Detect which cell encompasses the target text, then output its (x, y) center coordinate. 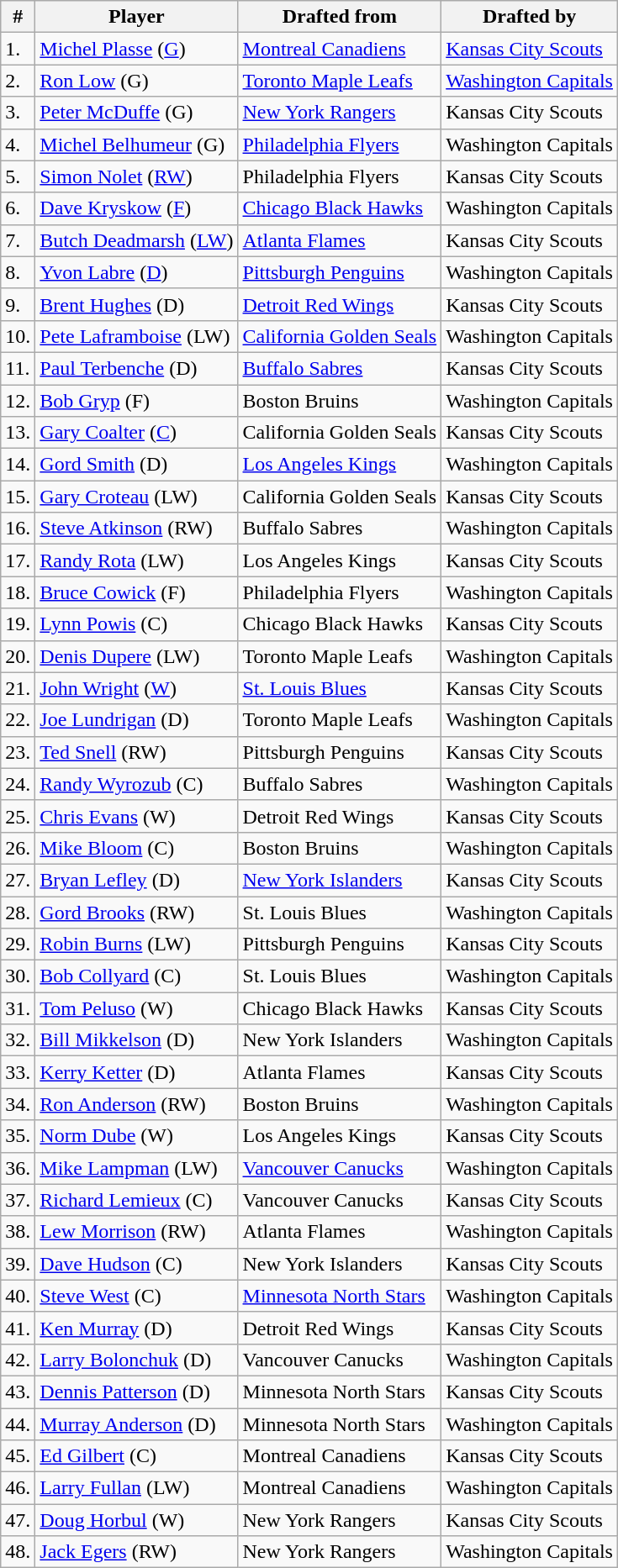
36. (18, 1168)
Larry Bolonchuk (D) (136, 1360)
44. (18, 1424)
35. (18, 1136)
Gary Croteau (LW) (136, 497)
18. (18, 592)
Murray Anderson (D) (136, 1424)
31. (18, 1008)
22. (18, 720)
30. (18, 976)
Dennis Patterson (D) (136, 1392)
Gord Smith (D) (136, 465)
Simon Nolet (RW) (136, 176)
24. (18, 784)
15. (18, 497)
2. (18, 81)
46. (18, 1488)
Ken Murray (D) (136, 1328)
Norm Dube (W) (136, 1136)
43. (18, 1392)
Gary Coalter (C) (136, 433)
Bryan Lefley (D) (136, 880)
29. (18, 944)
16. (18, 529)
Ron Anderson (RW) (136, 1104)
Kerry Ketter (D) (136, 1072)
Lynn Powis (C) (136, 624)
21. (18, 688)
8. (18, 272)
6. (18, 208)
4. (18, 145)
Bob Gryp (F) (136, 401)
20. (18, 656)
Bob Collyard (C) (136, 976)
Doug Horbul (W) (136, 1520)
Tom Peluso (W) (136, 1008)
11. (18, 368)
26. (18, 848)
10. (18, 336)
28. (18, 912)
48. (18, 1552)
Dave Kryskow (F) (136, 208)
Robin Burns (LW) (136, 944)
Bruce Cowick (F) (136, 592)
19. (18, 624)
Paul Terbenche (D) (136, 368)
25. (18, 816)
Mike Lampman (LW) (136, 1168)
Dave Hudson (C) (136, 1264)
Joe Lundrigan (D) (136, 720)
Pete Laframboise (LW) (136, 336)
Gord Brooks (RW) (136, 912)
37. (18, 1200)
47. (18, 1520)
12. (18, 401)
3. (18, 113)
1. (18, 49)
Player (136, 17)
Brent Hughes (D) (136, 304)
Steve Atkinson (RW) (136, 529)
27. (18, 880)
Steve West (C) (136, 1296)
John Wright (W) (136, 688)
Drafted by (530, 17)
Denis Dupere (LW) (136, 656)
34. (18, 1104)
Ed Gilbert (C) (136, 1456)
39. (18, 1264)
33. (18, 1072)
Chris Evans (W) (136, 816)
Drafted from (340, 17)
42. (18, 1360)
38. (18, 1232)
# (18, 17)
32. (18, 1040)
Lew Morrison (RW) (136, 1232)
Ron Low (G) (136, 81)
Randy Wyrozub (C) (136, 784)
45. (18, 1456)
Michel Belhumeur (G) (136, 145)
23. (18, 752)
5. (18, 176)
Jack Egers (RW) (136, 1552)
Michel Plasse (G) (136, 49)
14. (18, 465)
Peter McDuffe (G) (136, 113)
Ted Snell (RW) (136, 752)
Mike Bloom (C) (136, 848)
Randy Rota (LW) (136, 560)
9. (18, 304)
Larry Fullan (LW) (136, 1488)
Yvon Labre (D) (136, 272)
Richard Lemieux (C) (136, 1200)
17. (18, 560)
7. (18, 240)
41. (18, 1328)
40. (18, 1296)
Bill Mikkelson (D) (136, 1040)
13. (18, 433)
Butch Deadmarsh (LW) (136, 240)
